Locate the cell with the specified text and output its (X, Y) center coordinate. 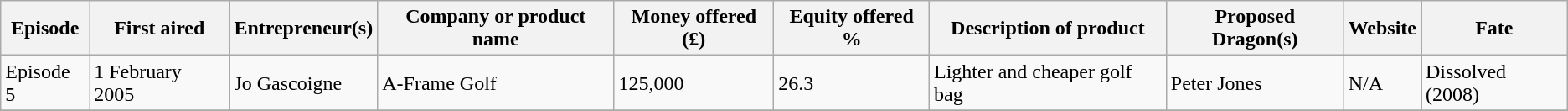
N/A (1382, 82)
First aired (159, 29)
125,000 (694, 82)
26.3 (852, 82)
Description of product (1047, 29)
1 February 2005 (159, 82)
Website (1382, 29)
Money offered (£) (694, 29)
Peter Jones (1255, 82)
Lighter and cheaper golf bag (1047, 82)
Entrepreneur(s) (303, 29)
Episode (45, 29)
Proposed Dragon(s) (1255, 29)
A-Frame Golf (496, 82)
Equity offered % (852, 29)
Dissolved (2008) (1494, 82)
Episode 5 (45, 82)
Company or product name (496, 29)
Fate (1494, 29)
Jo Gascoigne (303, 82)
